For the text-containing cell, return its midpoint in (x, y) coordinate format. 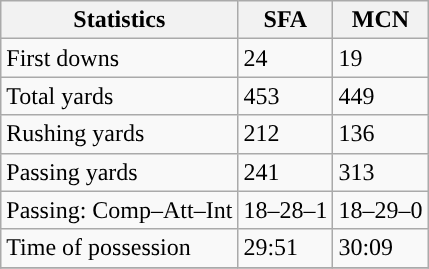
29:51 (286, 248)
212 (286, 134)
136 (380, 134)
First downs (120, 58)
453 (286, 96)
Time of possession (120, 248)
Statistics (120, 20)
18–28–1 (286, 210)
18–29–0 (380, 210)
Rushing yards (120, 134)
MCN (380, 20)
SFA (286, 20)
313 (380, 172)
30:09 (380, 248)
Passing: Comp–Att–Int (120, 210)
Total yards (120, 96)
449 (380, 96)
Passing yards (120, 172)
19 (380, 58)
241 (286, 172)
24 (286, 58)
